For the text-containing cell, return its midpoint in [x, y] coordinate format. 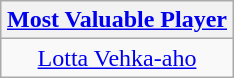
Most Valuable Player [116, 20]
Lotta Vehka-aho [116, 58]
